Output the (x, y) coordinate of the center of the cell containing the given text.  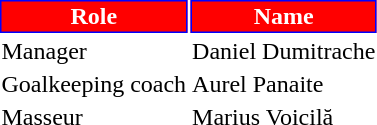
Daniel Dumitrache (284, 51)
Name (284, 16)
Manager (94, 51)
Aurel Panaite (284, 84)
Role (94, 16)
Goalkeeping coach (94, 84)
